Detect which cell encompasses the target text, then output its [X, Y] center coordinate. 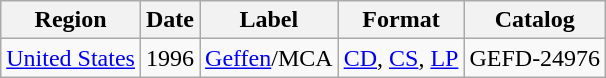
1996 [170, 58]
Format [401, 20]
CD, CS, LP [401, 58]
Geffen/MCA [270, 58]
Date [170, 20]
United States [71, 58]
Catalog [535, 20]
Label [270, 20]
GEFD-24976 [535, 58]
Region [71, 20]
